Search for the cell housing the specified text and yield its (X, Y) center coordinate. 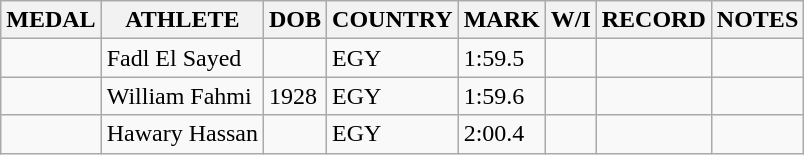
1:59.6 (502, 96)
NOTES (757, 20)
ATHLETE (182, 20)
RECORD (654, 20)
W/I (570, 20)
1928 (296, 96)
MEDAL (51, 20)
MARK (502, 20)
Hawary Hassan (182, 134)
COUNTRY (393, 20)
Fadl El Sayed (182, 58)
William Fahmi (182, 96)
DOB (296, 20)
1:59.5 (502, 58)
2:00.4 (502, 134)
